From the cell containing the given text, extract its center point as (X, Y) coordinate. 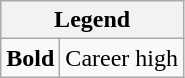
Bold (30, 58)
Career high (122, 58)
Legend (92, 20)
